Search for the cell housing the specified text and yield its [X, Y] center coordinate. 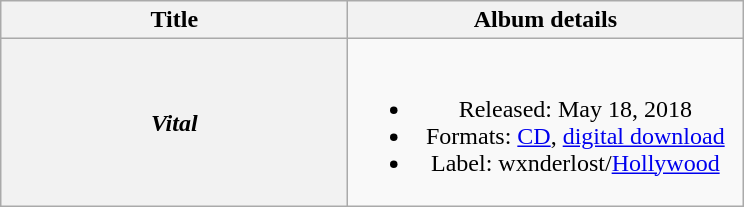
Released: May 18, 2018Formats: CD, digital downloadLabel: wxnderlost/Hollywood [546, 122]
Vital [174, 122]
Album details [546, 20]
Title [174, 20]
